Pinpoint the cell where the given text exists, returning its [X, Y] midpoint coordinate. 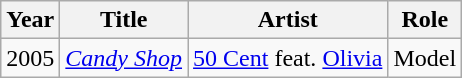
Year [30, 20]
Artist [288, 20]
50 Cent feat. Olivia [288, 58]
Role [425, 20]
2005 [30, 58]
Candy Shop [124, 58]
Title [124, 20]
Model [425, 58]
